Find where the given text appears and provide that cell's center as [X, Y] coordinate. 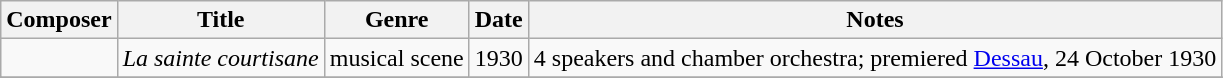
Date [498, 20]
La sainte courtisane [220, 58]
Title [220, 20]
4 speakers and chamber orchestra; premiered Dessau, 24 October 1930 [874, 58]
Notes [874, 20]
Genre [396, 20]
musical scene [396, 58]
Composer [59, 20]
1930 [498, 58]
